Provide the [X, Y] coordinate of the cell's center where the given text is located.  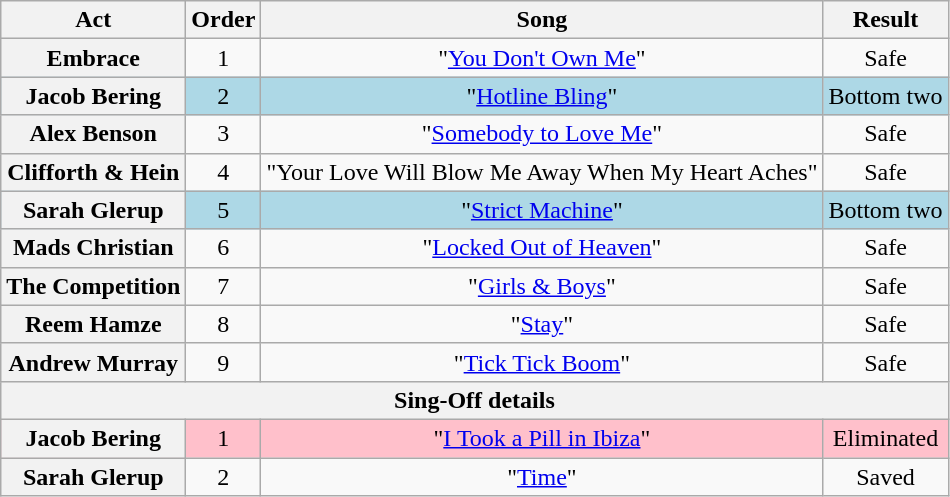
"Strict Machine" [542, 210]
"Girls & Boys" [542, 286]
9 [224, 362]
Clifforth & Hein [94, 172]
The Competition [94, 286]
Result [886, 20]
"Locked Out of Heaven" [542, 248]
3 [224, 134]
Order [224, 20]
6 [224, 248]
5 [224, 210]
4 [224, 172]
Reem Hamze [94, 324]
"I Took a Pill in Ibiza" [542, 438]
"Hotline Bling" [542, 96]
"Somebody to Love Me" [542, 134]
Act [94, 20]
7 [224, 286]
Saved [886, 477]
"You Don't Own Me" [542, 58]
"Your Love Will Blow Me Away When My Heart Aches" [542, 172]
"Stay" [542, 324]
Sing-Off details [474, 400]
Alex Benson [94, 134]
Song [542, 20]
Eliminated [886, 438]
"Time" [542, 477]
Andrew Murray [94, 362]
Mads Christian [94, 248]
Embrace [94, 58]
"Tick Tick Boom" [542, 362]
8 [224, 324]
